From the cell containing the given text, extract its center point as [x, y] coordinate. 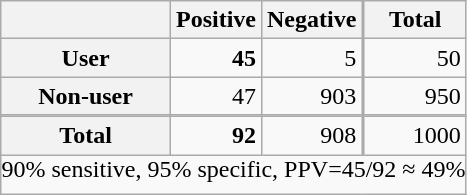
45 [216, 58]
47 [216, 96]
Non-user [86, 96]
1000 [415, 135]
Negative [311, 20]
5 [311, 58]
Positive [216, 20]
User [86, 58]
950 [415, 96]
908 [311, 135]
90% sensitive, 95% specific, PPV=45/92 ≈ 49% [234, 174]
903 [311, 96]
50 [415, 58]
92 [216, 135]
